Provide the [X, Y] coordinate of the cell's center where the given text is located.  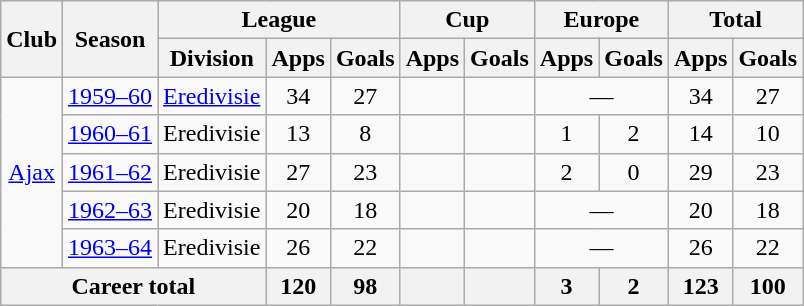
29 [700, 172]
1959–60 [110, 96]
Career total [134, 286]
1961–62 [110, 172]
1962–63 [110, 210]
Club [32, 39]
14 [700, 134]
1960–61 [110, 134]
100 [768, 286]
1963–64 [110, 248]
10 [768, 134]
League [280, 20]
Division [212, 58]
Total [735, 20]
Ajax [32, 172]
0 [634, 172]
1 [566, 134]
13 [298, 134]
Cup [467, 20]
3 [566, 286]
98 [365, 286]
120 [298, 286]
Europe [601, 20]
8 [365, 134]
Season [110, 39]
123 [700, 286]
